From the cell containing the given text, extract its center point as [x, y] coordinate. 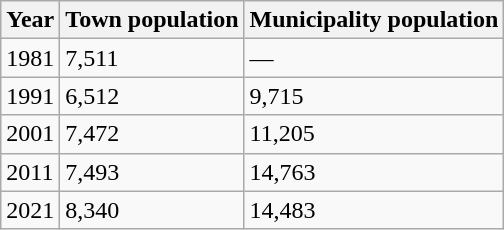
2001 [30, 134]
14,483 [374, 210]
9,715 [374, 96]
— [374, 58]
7,511 [152, 58]
6,512 [152, 96]
14,763 [374, 172]
Year [30, 20]
8,340 [152, 210]
7,472 [152, 134]
7,493 [152, 172]
2011 [30, 172]
1991 [30, 96]
Municipality population [374, 20]
1981 [30, 58]
2021 [30, 210]
Town population [152, 20]
11,205 [374, 134]
